Output the (X, Y) coordinate of the center of the cell containing the given text.  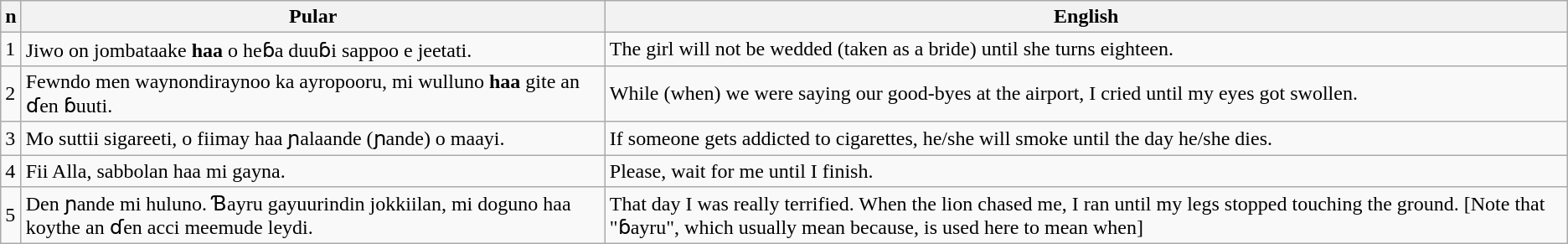
Fewndo men waynondiraynoo ka ayropooru, mi wulluno haa gite an ɗen ɓuuti. (313, 94)
Jiwo on jombataake haa o heɓa duuɓi sappoo e jeetati. (313, 49)
5 (11, 215)
Pular (313, 17)
2 (11, 94)
3 (11, 138)
n (11, 17)
Please, wait for me until I finish. (1086, 170)
Mo suttii sigareeti, o fiimay haa ɲalaande (ɲande) o maayi. (313, 138)
Fii Alla, sabbolan haa mi gayna. (313, 170)
If someone gets addicted to cigarettes, he/she will smoke until the day he/she dies. (1086, 138)
1 (11, 49)
English (1086, 17)
4 (11, 170)
Den ɲande mi huluno. Ɓayru gayuurindin jokkiilan, mi doguno haa koythe an ɗen acci meemude leydi. (313, 215)
While (when) we were saying our good-byes at the airport, I cried until my eyes got swollen. (1086, 94)
The girl will not be wedded (taken as a bride) until she turns eighteen. (1086, 49)
